Search for the cell housing the specified text and yield its [X, Y] center coordinate. 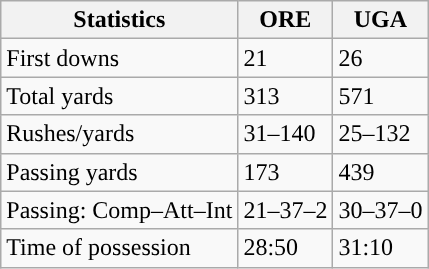
21–37–2 [286, 210]
Total yards [120, 96]
First downs [120, 58]
Statistics [120, 20]
UGA [380, 20]
571 [380, 96]
Time of possession [120, 248]
173 [286, 172]
25–132 [380, 134]
313 [286, 96]
31:10 [380, 248]
26 [380, 58]
21 [286, 58]
Passing yards [120, 172]
ORE [286, 20]
28:50 [286, 248]
Passing: Comp–Att–Int [120, 210]
30–37–0 [380, 210]
Rushes/yards [120, 134]
439 [380, 172]
31–140 [286, 134]
